Scan for the cell matching the given text and deliver its [X, Y] coordinate at center. 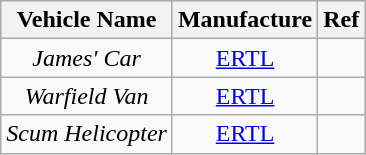
Ref [342, 20]
Warfield Van [87, 96]
James' Car [87, 58]
Vehicle Name [87, 20]
Manufacture [244, 20]
Scum Helicopter [87, 134]
